Identify which cell holds the provided text, then report its [x, y] central coordinate. 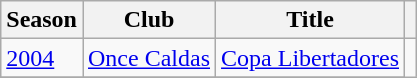
2004 [42, 58]
Club [148, 20]
Season [42, 20]
Title [310, 20]
Copa Libertadores [310, 58]
Once Caldas [148, 58]
